Return the (X, Y) coordinate for the center point of the cell that contains the specified text.  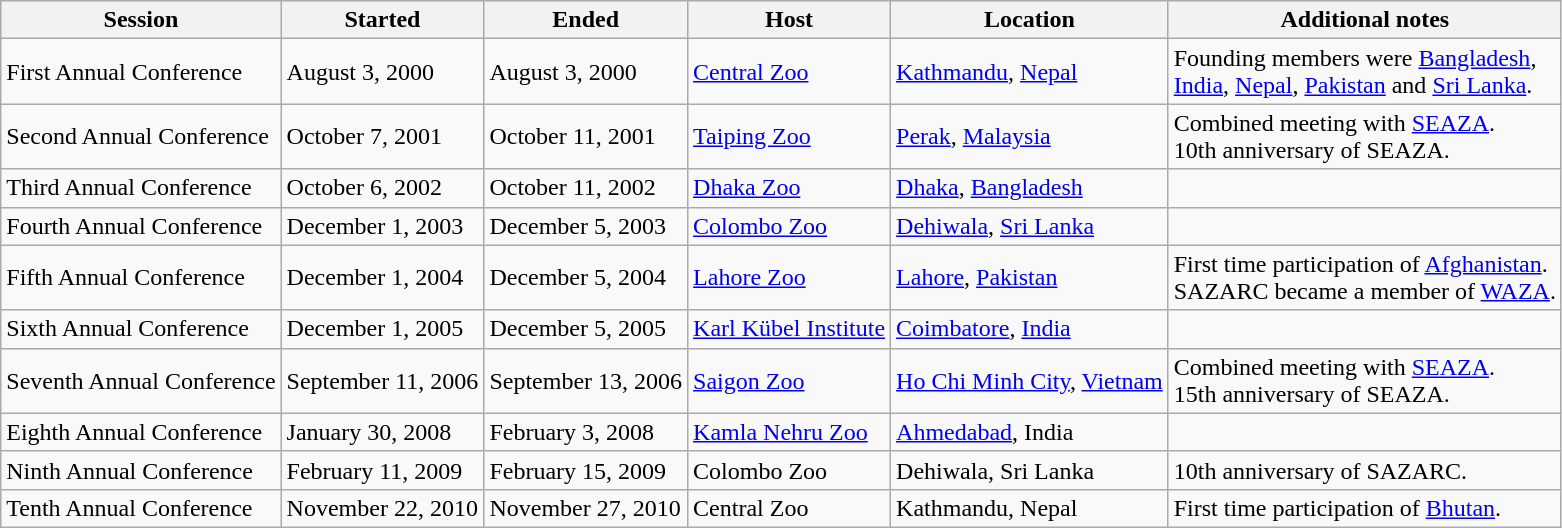
Additional notes (1364, 20)
October 7, 2001 (382, 136)
September 13, 2006 (586, 380)
Fifth Annual Conference (141, 278)
November 22, 2010 (382, 508)
December 1, 2003 (382, 226)
February 3, 2008 (586, 432)
First Annual Conference (141, 72)
Kamla Nehru Zoo (790, 432)
Ahmedabad, India (1030, 432)
Lahore, Pakistan (1030, 278)
Tenth Annual Conference (141, 508)
Saigon Zoo (790, 380)
Host (790, 20)
Combined meeting with SEAZA.10th anniversary of SEAZA. (1364, 136)
Coimbatore, India (1030, 329)
Sixth Annual Conference (141, 329)
Ho Chi Minh City, Vietnam (1030, 380)
February 15, 2009 (586, 470)
Dhaka, Bangladesh (1030, 188)
10th anniversary of SAZARC. (1364, 470)
Ninth Annual Conference (141, 470)
February 11, 2009 (382, 470)
Fourth Annual Conference (141, 226)
December 5, 2005 (586, 329)
October 6, 2002 (382, 188)
Founding members were Bangladesh,India, Nepal, Pakistan and Sri Lanka. (1364, 72)
First time participation of Afghanistan.SAZARC became a member of WAZA. (1364, 278)
October 11, 2002 (586, 188)
December 1, 2005 (382, 329)
Started (382, 20)
January 30, 2008 (382, 432)
December 5, 2004 (586, 278)
Taiping Zoo (790, 136)
Third Annual Conference (141, 188)
December 1, 2004 (382, 278)
Eighth Annual Conference (141, 432)
October 11, 2001 (586, 136)
Ended (586, 20)
Perak, Malaysia (1030, 136)
Karl Kübel Institute (790, 329)
November 27, 2010 (586, 508)
Lahore Zoo (790, 278)
Session (141, 20)
Dhaka Zoo (790, 188)
Location (1030, 20)
September 11, 2006 (382, 380)
Seventh Annual Conference (141, 380)
Second Annual Conference (141, 136)
December 5, 2003 (586, 226)
First time participation of Bhutan. (1364, 508)
Combined meeting with SEAZA.15th anniversary of SEAZA. (1364, 380)
